Search for the cell housing the specified text and yield its [x, y] center coordinate. 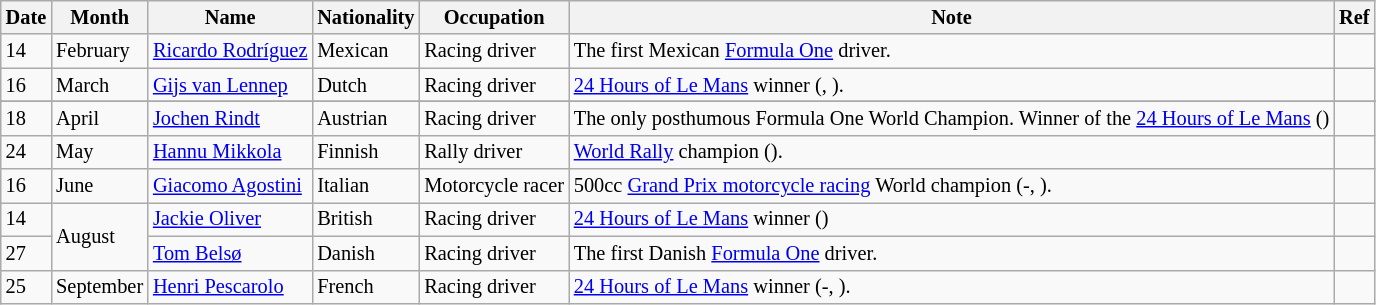
Nationality [366, 17]
The first Danish Formula One driver. [952, 253]
500cc Grand Prix motorcycle racing World champion (-, ). [952, 186]
24 Hours of Le Mans winner (, ). [952, 85]
Dutch [366, 85]
February [100, 51]
The first Mexican Formula One driver. [952, 51]
British [366, 219]
Finnish [366, 152]
24 Hours of Le Mans winner () [952, 219]
Jackie Oliver [230, 219]
Hannu Mikkola [230, 152]
Danish [366, 253]
August [100, 236]
Tom Belsø [230, 253]
French [366, 287]
September [100, 287]
Rally driver [494, 152]
Gijs van Lennep [230, 85]
Jochen Rindt [230, 118]
Italian [366, 186]
Henri Pescarolo [230, 287]
Month [100, 17]
June [100, 186]
Motorcycle racer [494, 186]
Occupation [494, 17]
25 [26, 287]
24 [26, 152]
Giacomo Agostini [230, 186]
Ricardo Rodríguez [230, 51]
Name [230, 17]
Mexican [366, 51]
Ref [1354, 17]
World Rally champion (). [952, 152]
Date [26, 17]
Austrian [366, 118]
24 Hours of Le Mans winner (-, ). [952, 287]
May [100, 152]
27 [26, 253]
March [100, 85]
Note [952, 17]
18 [26, 118]
April [100, 118]
The only posthumous Formula One World Champion. Winner of the 24 Hours of Le Mans () [952, 118]
